Return the [X, Y] coordinate for the center point of the cell that contains the specified text.  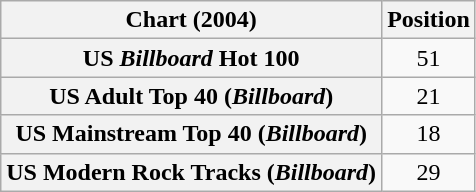
US Adult Top 40 (Billboard) [192, 96]
Position [429, 20]
21 [429, 96]
29 [429, 172]
Chart (2004) [192, 20]
51 [429, 58]
US Modern Rock Tracks (Billboard) [192, 172]
US Billboard Hot 100 [192, 58]
18 [429, 134]
US Mainstream Top 40 (Billboard) [192, 134]
